Determine the (X, Y) coordinate at the center of the cell enclosing the given text.  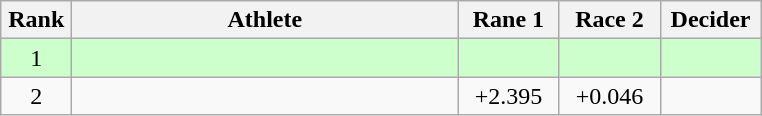
1 (36, 58)
Rane 1 (508, 20)
Athlete (265, 20)
Race 2 (610, 20)
Rank (36, 20)
+2.395 (508, 96)
Decider (710, 20)
+0.046 (610, 96)
2 (36, 96)
